Output the (x, y) coordinate of the center of the cell containing the given text.  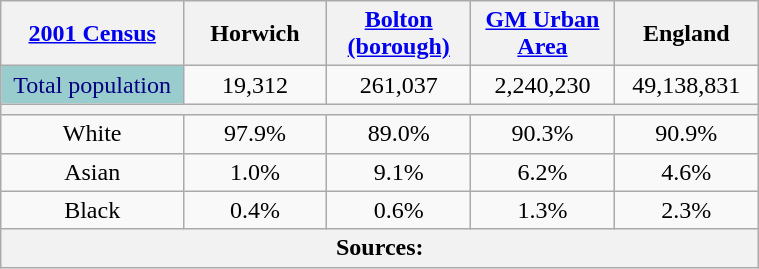
Black (92, 210)
19,312 (255, 85)
0.6% (399, 210)
89.0% (399, 134)
49,138,831 (686, 85)
97.9% (255, 134)
0.4% (255, 210)
1.0% (255, 172)
Asian (92, 172)
6.2% (543, 172)
1.3% (543, 210)
Horwich (255, 34)
White (92, 134)
2.3% (686, 210)
2,240,230 (543, 85)
England (686, 34)
90.9% (686, 134)
9.1% (399, 172)
GM Urban Area (543, 34)
Sources: (380, 248)
2001 Census (92, 34)
90.3% (543, 134)
Total population (92, 85)
Bolton (borough) (399, 34)
261,037 (399, 85)
4.6% (686, 172)
